Determine the (X, Y) coordinate at the center of the cell enclosing the given text.  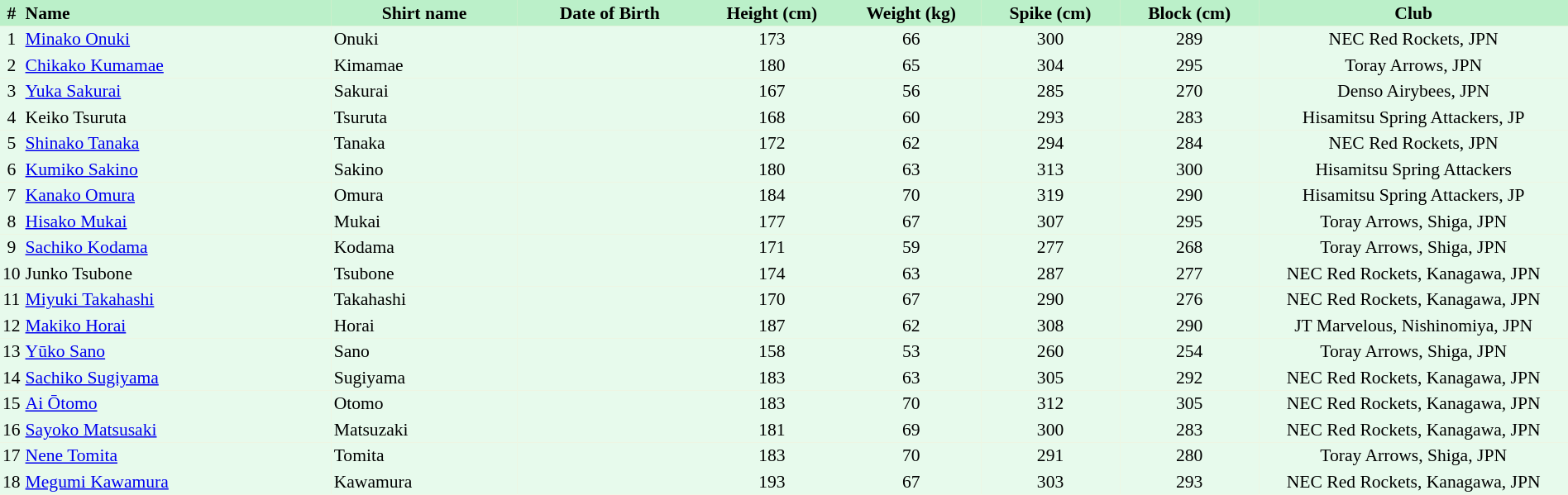
Mukai (425, 221)
254 (1189, 352)
65 (911, 65)
Shinako Tanaka (177, 144)
Sayoko Matsusaki (177, 430)
17 (12, 456)
13 (12, 352)
Makiko Horai (177, 326)
Hisamitsu Spring Attackers (1413, 169)
308 (1050, 326)
Junko Tsubone (177, 274)
304 (1050, 65)
Spike (cm) (1050, 13)
Onuki (425, 40)
Tsuruta (425, 117)
6 (12, 169)
184 (772, 195)
Club (1413, 13)
Block (cm) (1189, 13)
56 (911, 91)
Kawamura (425, 482)
Sachiko Sugiyama (177, 378)
1 (12, 40)
# (12, 13)
Denso Airybees, JPN (1413, 91)
10 (12, 274)
8 (12, 221)
Sakino (425, 169)
Yuka Sakurai (177, 91)
260 (1050, 352)
270 (1189, 91)
172 (772, 144)
Tsubone (425, 274)
Omura (425, 195)
Takahashi (425, 299)
Hisako Mukai (177, 221)
294 (1050, 144)
268 (1189, 248)
7 (12, 195)
Tanaka (425, 144)
Sano (425, 352)
Kumiko Sakino (177, 169)
167 (772, 91)
12 (12, 326)
9 (12, 248)
Kimamae (425, 65)
2 (12, 65)
158 (772, 352)
319 (1050, 195)
291 (1050, 456)
4 (12, 117)
174 (772, 274)
Kodama (425, 248)
Tomita (425, 456)
Miyuki Takahashi (177, 299)
Name (177, 13)
Yūko Sano (177, 352)
170 (772, 299)
Sugiyama (425, 378)
287 (1050, 274)
53 (911, 352)
292 (1189, 378)
303 (1050, 482)
15 (12, 403)
Sakurai (425, 91)
66 (911, 40)
276 (1189, 299)
280 (1189, 456)
Kanako Omura (177, 195)
11 (12, 299)
Otomo (425, 403)
5 (12, 144)
313 (1050, 169)
Megumi Kawamura (177, 482)
193 (772, 482)
60 (911, 117)
16 (12, 430)
181 (772, 430)
Weight (kg) (911, 13)
14 (12, 378)
JT Marvelous, Nishinomiya, JPN (1413, 326)
Keiko Tsuruta (177, 117)
18 (12, 482)
307 (1050, 221)
289 (1189, 40)
3 (12, 91)
Sachiko Kodama (177, 248)
177 (772, 221)
Shirt name (425, 13)
Minako Onuki (177, 40)
Horai (425, 326)
187 (772, 326)
Height (cm) (772, 13)
Nene Tomita (177, 456)
173 (772, 40)
171 (772, 248)
285 (1050, 91)
Chikako Kumamae (177, 65)
69 (911, 430)
312 (1050, 403)
Ai Ōtomo (177, 403)
168 (772, 117)
Toray Arrows, JPN (1413, 65)
59 (911, 248)
Matsuzaki (425, 430)
Date of Birth (610, 13)
284 (1189, 144)
